For the text-containing cell, return its midpoint in [x, y] coordinate format. 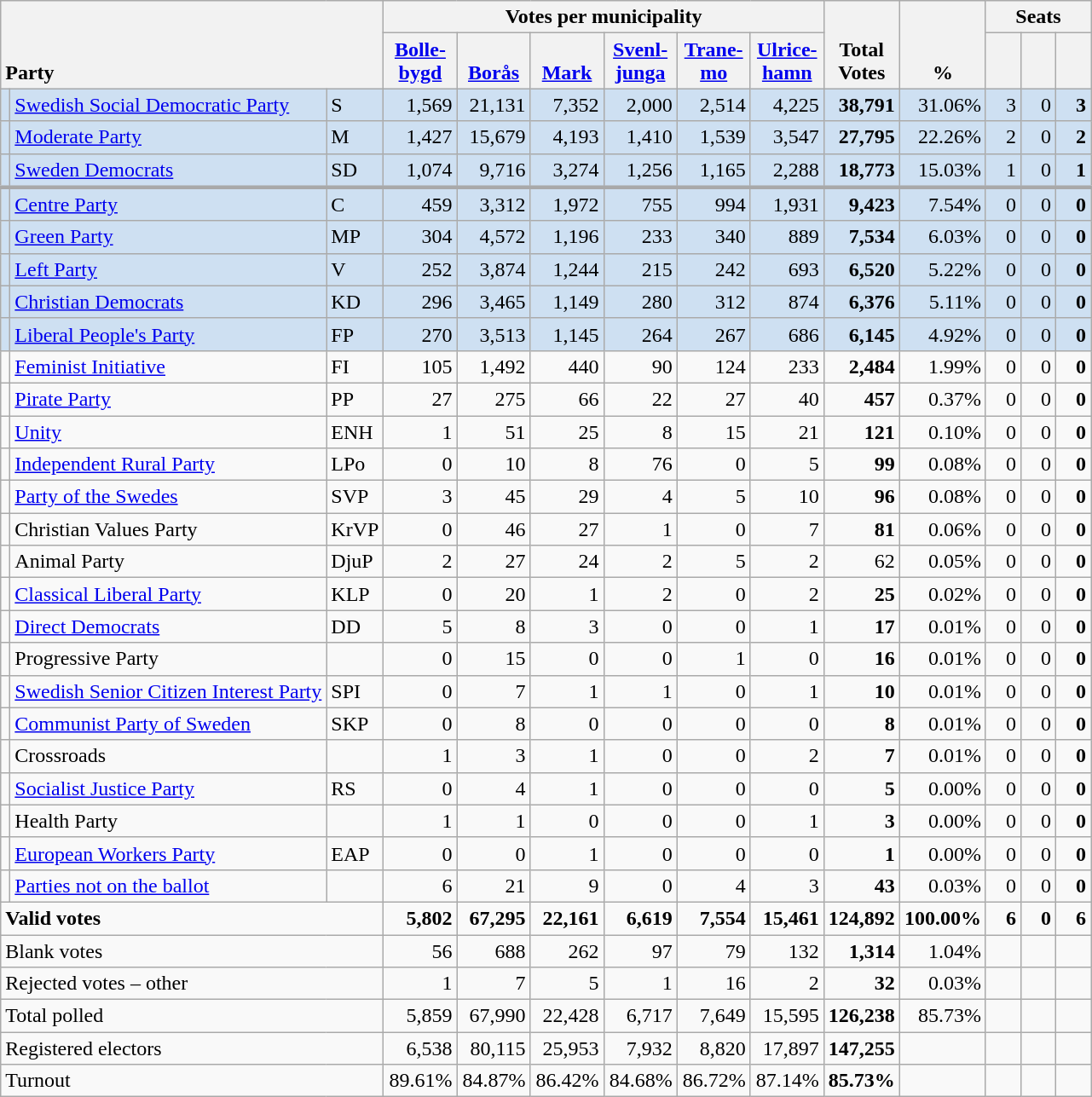
Svenl- junga [640, 61]
EAP [355, 853]
Centre Party [169, 205]
9,716 [494, 170]
Unity [169, 432]
3,547 [787, 137]
Total Votes [861, 44]
105 [420, 367]
Classical Liberal Party [169, 594]
22.26% [943, 137]
90 [640, 367]
86.42% [567, 1081]
3,312 [494, 205]
87.14% [787, 1081]
Rejected votes – other [193, 984]
3,874 [494, 269]
755 [640, 205]
2,000 [640, 105]
5.11% [943, 302]
Trane- mo [714, 61]
Total polled [193, 1016]
0.10% [943, 432]
SKP [355, 724]
1.99% [943, 367]
DD [355, 626]
6,538 [420, 1048]
KD [355, 302]
Blank votes [193, 950]
100.00% [943, 918]
56 [420, 950]
62 [861, 562]
1,931 [787, 205]
9 [567, 886]
1,165 [714, 170]
Sweden Democrats [169, 170]
270 [420, 334]
22,161 [567, 918]
15,679 [494, 137]
Parties not on the ballot [169, 886]
67,990 [494, 1016]
KrVP [355, 529]
9,423 [861, 205]
66 [567, 399]
Registered electors [193, 1048]
5,802 [420, 918]
24 [567, 562]
Animal Party [169, 562]
SVP [355, 497]
Party [193, 44]
2,514 [714, 105]
2,484 [861, 367]
European Workers Party [169, 853]
7,932 [640, 1048]
SPI [355, 691]
6,145 [861, 334]
Progressive Party [169, 659]
40 [787, 399]
15,595 [787, 1016]
1,149 [567, 302]
M [355, 137]
C [355, 205]
440 [567, 367]
15,461 [787, 918]
124,892 [861, 918]
124 [714, 367]
97 [640, 950]
874 [787, 302]
51 [494, 432]
6,717 [640, 1016]
67,295 [494, 918]
6,619 [640, 918]
17 [861, 626]
25,953 [567, 1048]
Socialist Justice Party [169, 788]
4.92% [943, 334]
0.37% [943, 399]
889 [787, 237]
4,193 [567, 137]
22 [640, 399]
7,534 [861, 237]
340 [714, 237]
96 [861, 497]
18,773 [861, 170]
6,520 [861, 269]
27,795 [861, 137]
45 [494, 497]
KLP [355, 594]
132 [787, 950]
688 [494, 950]
Swedish Senior Citizen Interest Party [169, 691]
6.03% [943, 237]
84.87% [494, 1081]
262 [567, 950]
1,256 [640, 170]
5.22% [943, 269]
1,427 [420, 137]
99 [861, 465]
Feminist Initiative [169, 367]
38,791 [861, 105]
686 [787, 334]
252 [420, 269]
7,352 [567, 105]
Independent Rural Party [169, 465]
1,244 [567, 269]
31.06% [943, 105]
21,131 [494, 105]
994 [714, 205]
89.61% [420, 1081]
S [355, 105]
22,428 [567, 1016]
1.04% [943, 950]
215 [640, 269]
275 [494, 399]
Crossroads [169, 756]
Liberal People's Party [169, 334]
Party of the Swedes [169, 497]
242 [714, 269]
32 [861, 984]
Bolle- bygd [420, 61]
280 [640, 302]
304 [420, 237]
FI [355, 367]
3,513 [494, 334]
V [355, 269]
Moderate Party [169, 137]
0.05% [943, 562]
Ulrice- hamn [787, 61]
3,465 [494, 302]
296 [420, 302]
80,115 [494, 1048]
LPo [355, 465]
ENH [355, 432]
6,376 [861, 302]
Turnout [193, 1081]
1,539 [714, 137]
84.68% [640, 1081]
Left Party [169, 269]
7,554 [714, 918]
RS [355, 788]
Communist Party of Sweden [169, 724]
264 [640, 334]
0.06% [943, 529]
76 [640, 465]
Seats [1038, 17]
20 [494, 594]
457 [861, 399]
147,255 [861, 1048]
Direct Democrats [169, 626]
1,074 [420, 170]
0.02% [943, 594]
Health Party [169, 821]
3,274 [567, 170]
459 [420, 205]
DjuP [355, 562]
121 [861, 432]
Swedish Social Democratic Party [169, 105]
PP [355, 399]
4,225 [787, 105]
1,145 [567, 334]
15.03% [943, 170]
% [943, 44]
Christian Values Party [169, 529]
46 [494, 529]
312 [714, 302]
1,492 [494, 367]
1,196 [567, 237]
Votes per municipality [604, 17]
17,897 [787, 1048]
5,859 [420, 1016]
Pirate Party [169, 399]
79 [714, 950]
Mark [567, 61]
86.72% [714, 1081]
FP [355, 334]
1,569 [420, 105]
693 [787, 269]
Green Party [169, 237]
81 [861, 529]
Valid votes [193, 918]
Christian Democrats [169, 302]
7.54% [943, 205]
SD [355, 170]
29 [567, 497]
1,314 [861, 950]
Borås [494, 61]
4,572 [494, 237]
7,649 [714, 1016]
2,288 [787, 170]
126,238 [861, 1016]
1,410 [640, 137]
267 [714, 334]
8,820 [714, 1048]
43 [861, 886]
1,972 [567, 205]
MP [355, 237]
